Output the [X, Y] coordinate of the center of the cell containing the given text.  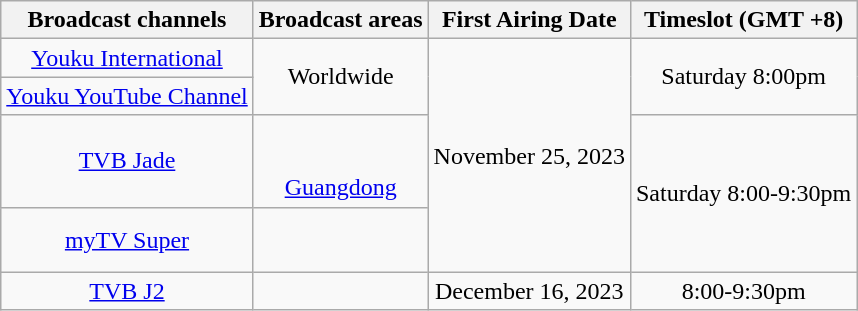
8:00-9:30pm [743, 291]
Guangdong [340, 161]
Saturday 8:00-9:30pm [743, 194]
TVB J2 [127, 291]
November 25, 2023 [529, 156]
First Airing Date [529, 20]
Broadcast areas [340, 20]
December 16, 2023 [529, 291]
Broadcast channels [127, 20]
Saturday 8:00pm [743, 77]
TVB Jade [127, 161]
Timeslot (GMT +8) [743, 20]
Worldwide [340, 77]
Youku International [127, 58]
Youku YouTube Channel [127, 96]
myTV Super [127, 240]
